Identify which cell holds the provided text, then report its [X, Y] central coordinate. 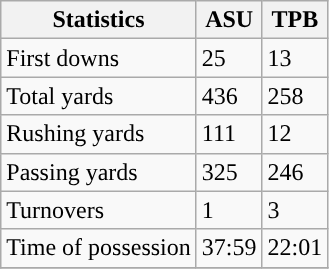
Statistics [99, 20]
TPB [295, 20]
258 [295, 96]
13 [295, 58]
436 [229, 96]
Rushing yards [99, 134]
246 [295, 172]
3 [295, 210]
1 [229, 210]
22:01 [295, 248]
37:59 [229, 248]
Passing yards [99, 172]
12 [295, 134]
325 [229, 172]
Turnovers [99, 210]
First downs [99, 58]
Total yards [99, 96]
Time of possession [99, 248]
25 [229, 58]
111 [229, 134]
ASU [229, 20]
